Locate the cell with the specified text and output its (x, y) center coordinate. 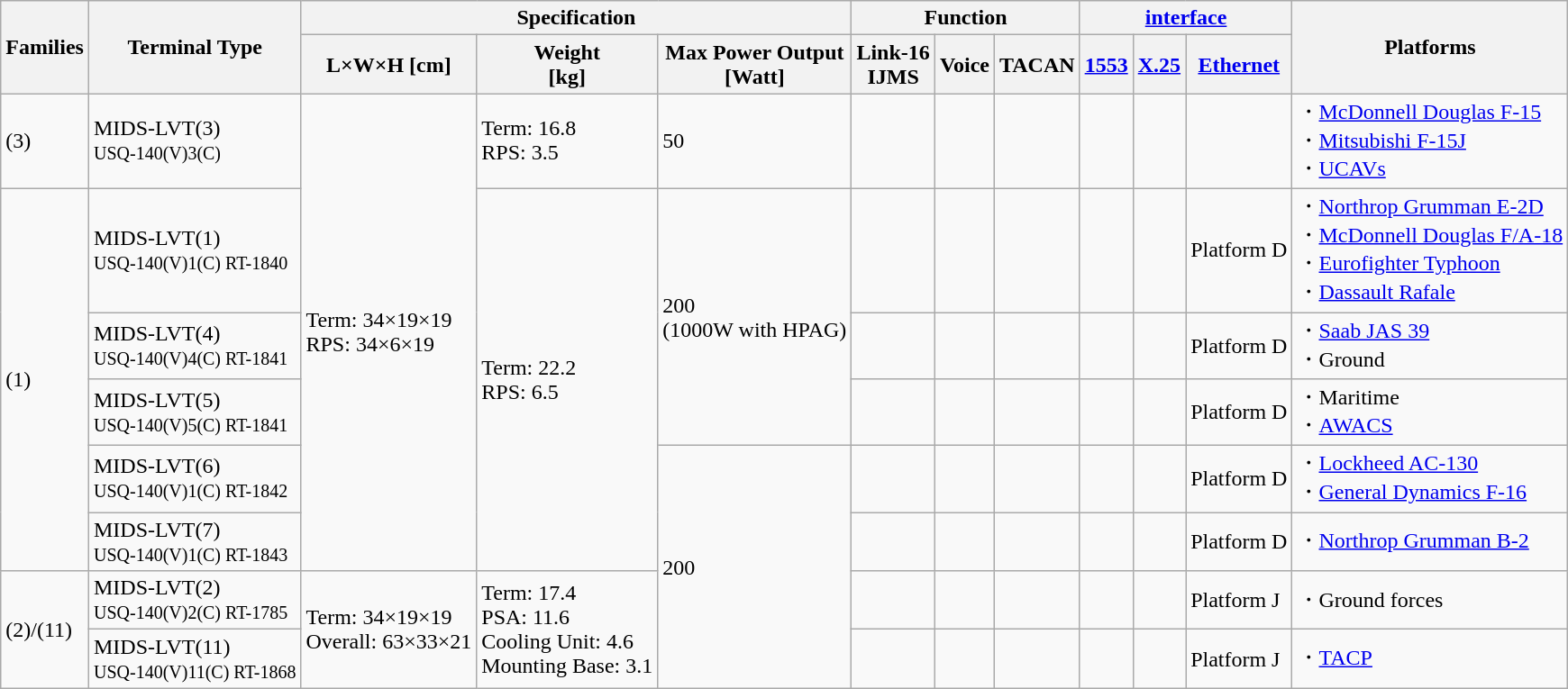
・Saab JAS 39・Ground (1430, 345)
・Maritime・AWACS (1430, 412)
MIDS-LVT(6)USQ-140(V)1(C) RT-1842 (195, 479)
Terminal Type (195, 47)
Term: 16.8RPS: 3.5 (568, 141)
X.25 (1159, 65)
Families (45, 47)
Term: 34×19×19RPS: 34×6×19 (389, 332)
200(1000W with HPAG) (755, 317)
50 (755, 141)
interface (1186, 18)
MIDS-LVT(11)USQ-140(V)11(C) RT-1868 (195, 659)
Term: 34×19×19Overall: 63×33×21 (389, 630)
Ethernet (1239, 65)
・Lockheed AC-130・General Dynamics F-16 (1430, 479)
(3) (45, 141)
MIDS-LVT(3)USQ-140(V)3(C) (195, 141)
Max Power Output[Watt] (755, 65)
1553 (1107, 65)
MIDS-LVT(5)USQ-140(V)5(C) RT-1841 (195, 412)
Voice (964, 65)
Link-16IJMS (893, 65)
MIDS-LVT(1)USQ-140(V)1(C) RT-1840 (195, 250)
TACAN (1038, 65)
・Northrop Grumman B-2 (1430, 542)
Specification (577, 18)
200 (755, 567)
L×W×H [cm] (389, 65)
(1) (45, 379)
・TACP (1430, 659)
Term: 22.2RPS: 6.5 (568, 379)
MIDS-LVT(7)USQ-140(V)1(C) RT-1843 (195, 542)
・Ground forces (1430, 600)
MIDS-LVT(2)USQ-140(V)2(C) RT-1785 (195, 600)
・McDonnell Douglas F-15・Mitsubishi F-15J・UCAVs (1430, 141)
Weight[kg] (568, 65)
MIDS-LVT(4)USQ-140(V)4(C) RT-1841 (195, 345)
(2)/(11) (45, 630)
・Northrop Grumman E-2D・McDonnell Douglas F/A-18・Eurofighter Typhoon・Dassault Rafale (1430, 250)
Platforms (1430, 47)
Function (966, 18)
Term: 17.4PSA: 11.6Cooling Unit: 4.6Mounting Base: 3.1 (568, 630)
